Scan for the cell matching the given text and deliver its [x, y] coordinate at center. 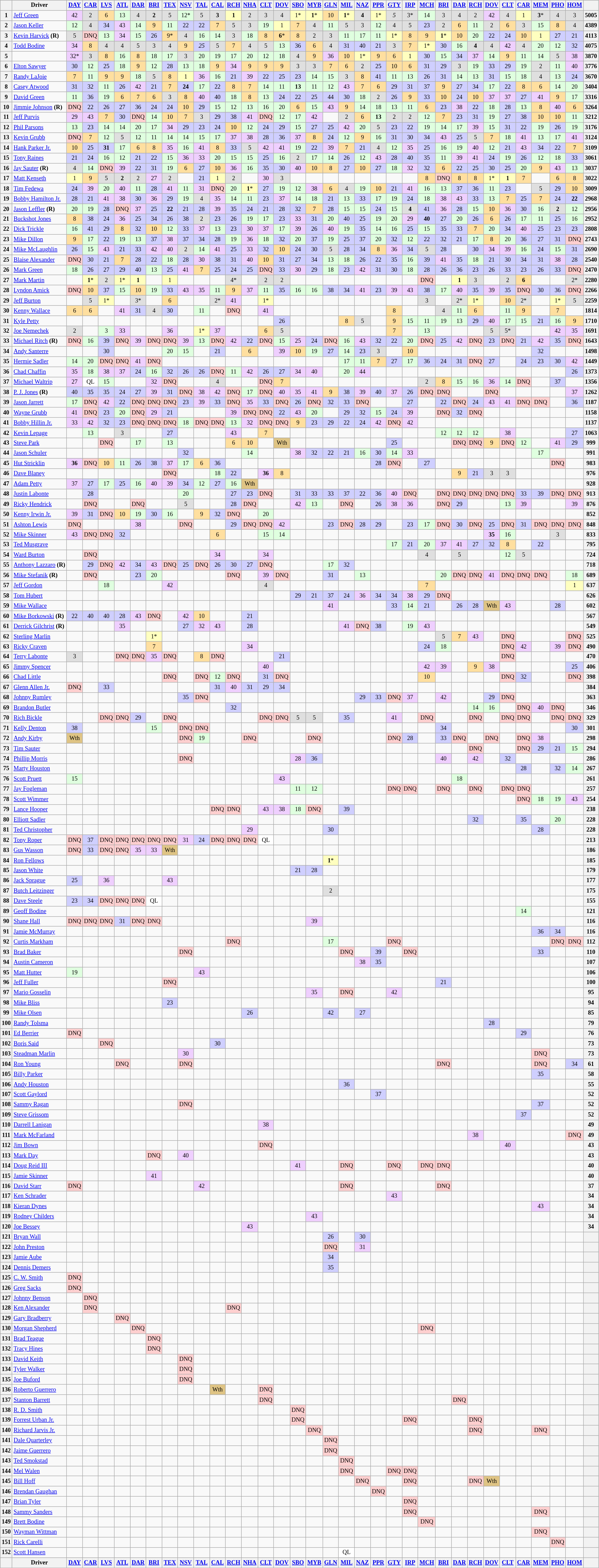
Scott Hansen [39, 1553]
2968 [591, 199]
124 [6, 1268]
Jay Fogleman [39, 789]
Derrick Gilchrist (R) [39, 626]
254 [591, 799]
Bill Hoff [39, 1481]
Austin Cameron [39, 962]
Wayne Grubb [39, 412]
2470 [591, 270]
298 [591, 738]
Hut Stricklin [39, 463]
Phillip Morris [39, 759]
267 [591, 769]
139 [6, 1420]
Ron Fellows [39, 860]
68 [6, 698]
Kenny Wallace [39, 311]
3124 [591, 138]
133 [6, 1359]
Brad Teague [39, 1339]
115 [6, 1176]
795 [591, 545]
3037 [591, 168]
92 [6, 942]
1814 [591, 311]
75 [6, 769]
155 [591, 901]
Jim Bown [39, 1145]
Dennis Demers [39, 1268]
1158 [591, 412]
1262 [591, 392]
Boris Said [39, 1044]
Brad Baker [39, 952]
Ward Burton [39, 555]
86 [6, 881]
114 [6, 1166]
Kevin Harvick (R) [39, 36]
1691 [591, 331]
3061 [591, 158]
Kelly Denton [39, 728]
Dick Trickle [39, 229]
2266 [591, 290]
261 [591, 779]
1373 [591, 372]
852 [591, 514]
Billy Parker [39, 1074]
689 [591, 575]
143 [6, 1461]
Jason Jarrett [39, 402]
Jimmy Spencer [39, 667]
Anthony Lazzaro (R) [39, 565]
Mark Martin [39, 280]
Bryan Wall [39, 1237]
3264 [591, 107]
6* [282, 36]
81 [6, 830]
3870 [591, 56]
Jeff Green [39, 16]
80 [6, 820]
Mark Day [39, 1155]
Justin Labonte [39, 494]
69 [6, 708]
Ron Young [39, 1064]
54 [6, 555]
185 [591, 860]
90 [6, 921]
Ted Musgrave [39, 545]
913 [591, 494]
848 [591, 525]
Todd Bodine [39, 46]
Forrest Urban Jr. [39, 1420]
46 [6, 474]
Ashton Lewis [39, 525]
Curtis Markham [39, 942]
150 [6, 1532]
329 [591, 718]
3404 [591, 87]
3022 [591, 179]
122 [6, 1247]
Lyndon Amick [39, 290]
Brendan Gaughan [39, 1492]
2952 [591, 219]
876 [591, 504]
Jeff Gordon [39, 586]
118 [6, 1206]
Rich Bickle [39, 718]
Jamie Skinner [39, 1176]
66 [6, 677]
Morgan Shepherd [39, 1329]
50 [6, 514]
91 [6, 932]
Tom Hubert [39, 596]
Brandon Butler [39, 708]
David Starr [39, 1186]
Wayman Wittman [39, 1532]
48 [6, 494]
140 [6, 1430]
294 [591, 748]
Hank Parker Jr. [39, 148]
151 [6, 1542]
Ken Schrader [39, 1196]
363 [591, 698]
74 [6, 759]
Kenny Irwin Jr. [39, 514]
Jeff Fuller [39, 983]
2743 [591, 240]
67 [6, 687]
141 [6, 1440]
129 [6, 1318]
177 [591, 881]
Dave Steele [39, 901]
135 [6, 1379]
3176 [591, 127]
32* [75, 56]
346 [591, 708]
Butch Leitzinger [39, 891]
Ted Smokstad [39, 1461]
Glenn Allen Jr. [39, 687]
Tony Raines [39, 158]
Scott Wimmer [39, 799]
134 [6, 1369]
113 [6, 1155]
Tim Fedewa [39, 189]
96 [6, 983]
Jaime Guerrero [39, 1451]
Matt Kenseth [39, 179]
65 [6, 667]
Mike Wallace [39, 606]
286 [591, 759]
Gus Wasson [39, 850]
Doug Reid III [39, 1166]
Lance Hooper [39, 809]
104 [6, 1064]
Shane Hall [39, 921]
2808 [591, 229]
109 [6, 1115]
47 [6, 484]
Darrell Lanigan [39, 1125]
98 [6, 1003]
238 [591, 809]
103 [6, 1054]
1137 [591, 423]
126 [6, 1288]
145 [6, 1481]
45 [6, 463]
82 [6, 840]
83 [6, 850]
1498 [591, 351]
Kevin Grubb [39, 138]
87 [6, 891]
976 [591, 474]
Randy Tolsma [39, 1023]
602 [591, 606]
Mel Walen [39, 1471]
Jimmie Johnson (R) [39, 107]
4389 [591, 26]
Sammy Ragan [39, 1105]
71 [6, 728]
Richard Jarvis Jr. [39, 1430]
Mike Olsen [39, 1013]
Jeff Purvis [39, 117]
127 [6, 1298]
490 [591, 647]
Mike Dillon [39, 240]
Tim Sauter [39, 748]
93 [6, 952]
4* [234, 280]
Jason White [39, 870]
Steadman Marlin [39, 1054]
101 [6, 1033]
59 [6, 606]
130 [6, 1329]
97 [6, 993]
142 [6, 1451]
Gary Bradberry [39, 1318]
Mike McLaughlin [39, 250]
Mike Skinner [39, 535]
Jason Keller [39, 26]
Tracy Hines [39, 1349]
Adam Petty [39, 484]
626 [591, 596]
179 [591, 870]
Andy Houston [39, 1084]
Joe Buford [39, 1379]
148 [6, 1512]
120 [6, 1227]
384 [591, 687]
833 [591, 535]
928 [591, 484]
Andy Kirby [39, 738]
149 [6, 1522]
Casey Atwood [39, 87]
Chad Chaffin [39, 372]
Jack Sprague [39, 881]
152 [6, 1553]
Ricky Hendrick [39, 504]
983 [591, 463]
Geoff Bodine [39, 911]
3212 [591, 117]
57 [6, 586]
999 [591, 443]
Jamie McMurray [39, 932]
Kieran Dynes [39, 1206]
Michael Waltrip [39, 382]
3009 [591, 189]
Jamie Aube [39, 1257]
2690 [591, 250]
Tony Roper [39, 840]
470 [591, 657]
P. J. Jones (R) [39, 392]
Rick Carelli [39, 1542]
1449 [591, 362]
406 [591, 667]
Greg Sacks [39, 1288]
Steve Grissom [39, 1115]
Matt Hutter [39, 972]
Kevin Lepage [39, 433]
102 [6, 1044]
Terry Labonte [39, 657]
56 [6, 575]
136 [6, 1390]
5005 [591, 16]
Randy LaJoie [39, 77]
Kyle Petty [39, 321]
Dale Quarterley [39, 1440]
991 [591, 453]
Sterling Marlin [39, 636]
72 [6, 738]
Ricky Craven [39, 647]
53 [6, 545]
125 [6, 1278]
51 [6, 525]
1063 [591, 433]
Johnny Rumley [39, 698]
637 [591, 586]
1187 [591, 402]
89 [6, 911]
R. D. Smith [39, 1410]
Mark Green [39, 270]
Elliott Sadler [39, 820]
Marty Houston [39, 769]
137 [6, 1400]
Brian Tyler [39, 1501]
132 [6, 1349]
2280 [591, 280]
Andy Santerre [39, 351]
62 [6, 636]
3316 [591, 97]
Mike Stefanik (R) [39, 575]
Blaise Alexander [39, 260]
60 [6, 616]
5* [508, 331]
186 [591, 850]
Jay Sauter (R) [39, 168]
3776 [591, 66]
Chad Little [39, 677]
4075 [591, 46]
1643 [591, 341]
12* [186, 16]
Joe Nemechek [39, 331]
77 [6, 789]
146 [6, 1492]
724 [591, 555]
Sammy Sanders [39, 1512]
567 [591, 616]
3109 [591, 148]
Mark McFarland [39, 1135]
301 [591, 728]
John Preston [39, 1247]
Mike Borkowski (R) [39, 616]
Scott Pruett [39, 779]
Jason Schuler [39, 453]
Scott Gaylord [39, 1094]
Elton Sawyer [39, 66]
2259 [591, 301]
9* [170, 36]
2540 [591, 260]
Dave Blaney [39, 474]
Michael Ritch (R) [39, 341]
Rodney Childers [39, 1216]
Roberto Guerrero [39, 1390]
111 [6, 1135]
Johnny Benson [39, 1298]
117 [6, 1196]
Joe Bessey [39, 1227]
549 [591, 626]
147 [6, 1501]
398 [591, 677]
Tyler Walker [39, 1369]
128 [6, 1308]
78 [6, 799]
Stanton Barrett [39, 1400]
Ken Alexander [39, 1308]
257 [591, 789]
Steve Park [39, 443]
84 [6, 860]
Jason Leffler (R) [39, 209]
105 [6, 1074]
Mario Gosselin [39, 993]
131 [6, 1339]
David Keith [39, 1359]
Brett Bodine [39, 1522]
Jeff Burton [39, 301]
63 [6, 647]
213 [591, 840]
4113 [591, 36]
Ed Berrier [39, 1033]
718 [591, 565]
2956 [591, 209]
175 [591, 891]
70 [6, 718]
138 [6, 1410]
144 [6, 1471]
Ted Christopher [39, 830]
Bobby Hamilton Jr. [39, 199]
Hermie Sadler [39, 362]
1356 [591, 382]
119 [6, 1216]
C. W. Smith [39, 1278]
David Green [39, 97]
Buckshot Jones [39, 219]
99 [6, 1013]
3670 [591, 77]
64 [6, 657]
108 [6, 1105]
Mike Bliss [39, 1003]
88 [6, 901]
525 [591, 636]
123 [6, 1257]
1710 [591, 321]
Phil Parsons [39, 127]
Bobby Hillin Jr. [39, 423]
